Determine the (x, y) coordinate at the center of the cell enclosing the given text.  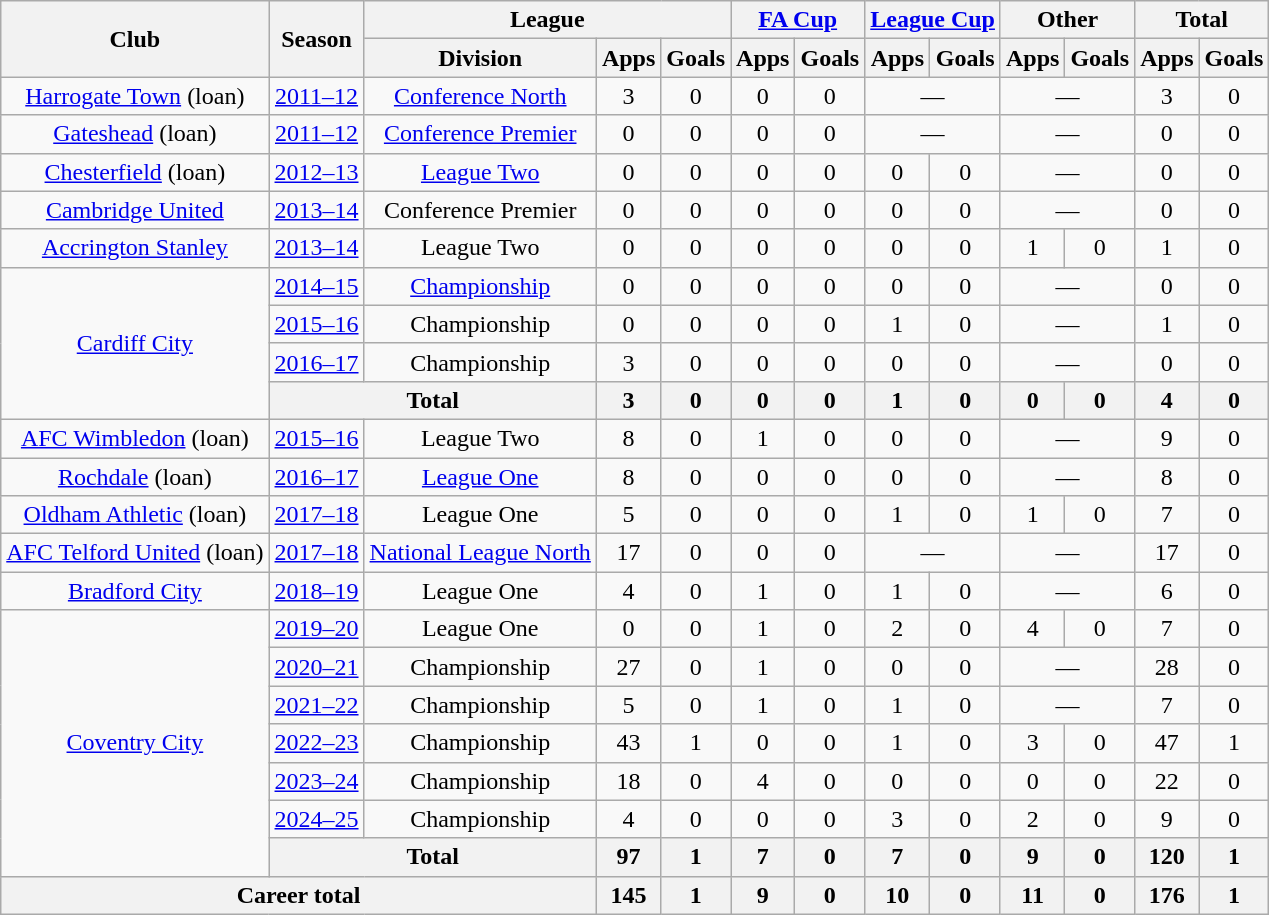
2023–24 (316, 781)
176 (1167, 895)
2020–21 (316, 667)
Rochdale (loan) (135, 477)
2021–22 (316, 705)
Season (316, 39)
FA Cup (798, 20)
2022–23 (316, 743)
League Cup (933, 20)
145 (628, 895)
2014–15 (316, 286)
27 (628, 667)
Accrington Stanley (135, 248)
AFC Wimbledon (loan) (135, 438)
10 (898, 895)
120 (1167, 857)
Harrogate Town (loan) (135, 96)
Coventry City (135, 743)
League (547, 20)
Cambridge United (135, 210)
National League North (480, 553)
11 (1032, 895)
22 (1167, 781)
18 (628, 781)
Bradford City (135, 591)
Gateshead (loan) (135, 134)
2024–25 (316, 819)
97 (628, 857)
Club (135, 39)
Cardiff City (135, 343)
2019–20 (316, 629)
Chesterfield (loan) (135, 172)
43 (628, 743)
Oldham Athletic (loan) (135, 515)
AFC Telford United (loan) (135, 553)
2012–13 (316, 172)
Other (1067, 20)
28 (1167, 667)
47 (1167, 743)
Conference North (480, 96)
6 (1167, 591)
Career total (299, 895)
Division (480, 58)
2018–19 (316, 591)
